Output the [x, y] coordinate of the center of the cell containing the given text.  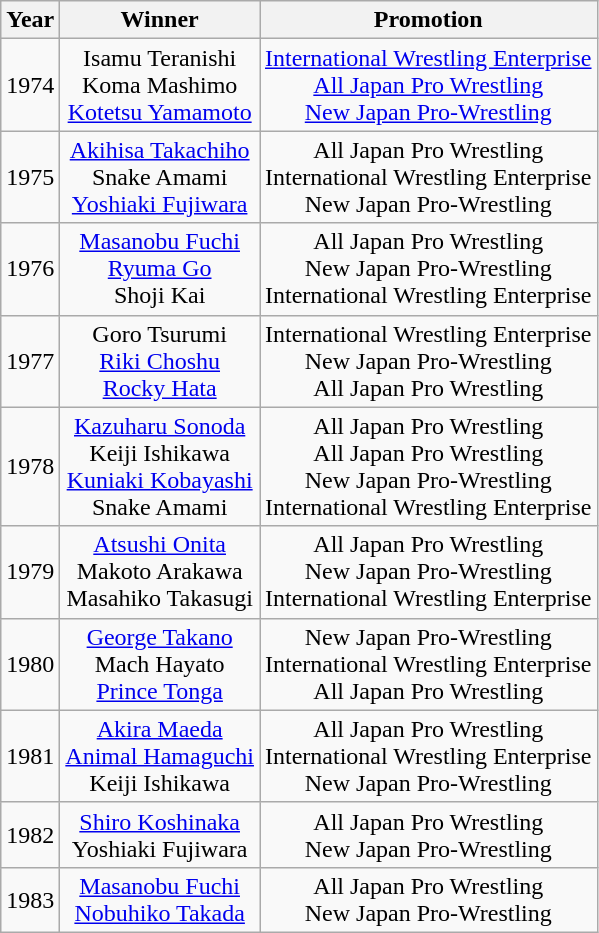
1981 [30, 756]
Isamu TeranishiKoma MashimoKotetsu Yamamoto [160, 85]
International Wrestling EnterpriseAll Japan Pro WrestlingNew Japan Pro-Wrestling [429, 85]
Goro TsurumiRiki ChoshuRocky Hata [160, 361]
Year [30, 20]
1976 [30, 269]
Akihisa TakachihoSnake AmamiYoshiaki Fujiwara [160, 177]
Kazuharu SonodaKeiji IshikawaKuniaki KobayashiSnake Amami [160, 466]
1974 [30, 85]
Promotion [429, 20]
Winner [160, 20]
Masanobu FuchiNobuhiko Takada [160, 900]
1982 [30, 834]
1983 [30, 900]
All Japan Pro WrestlingAll Japan Pro WrestlingNew Japan Pro-WrestlingInternational Wrestling Enterprise [429, 466]
1977 [30, 361]
New Japan Pro-WrestlingInternational Wrestling EnterpriseAll Japan Pro Wrestling [429, 664]
1975 [30, 177]
International Wrestling EnterpriseNew Japan Pro-WrestlingAll Japan Pro Wrestling [429, 361]
Akira MaedaAnimal HamaguchiKeiji Ishikawa [160, 756]
Shiro KoshinakaYoshiaki Fujiwara [160, 834]
Masanobu FuchiRyuma GoShoji Kai [160, 269]
George TakanoMach HayatoPrince Tonga [160, 664]
1980 [30, 664]
1978 [30, 466]
1979 [30, 572]
Atsushi OnitaMakoto ArakawaMasahiko Takasugi [160, 572]
